Find where the given text appears and provide that cell's center as (X, Y) coordinate. 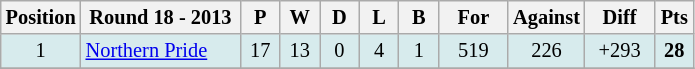
+293 (620, 51)
226 (546, 51)
13 (300, 51)
B (419, 17)
Round 18 - 2013 (161, 17)
519 (474, 51)
Northern Pride (161, 51)
L (379, 17)
28 (674, 51)
Against (546, 17)
W (300, 17)
D (340, 17)
Pts (674, 17)
Position (41, 17)
0 (340, 51)
P (260, 17)
17 (260, 51)
Diff (620, 17)
For (474, 17)
4 (379, 51)
